Capture the cell that displays the provided text and extract its [x, y] central coordinate. 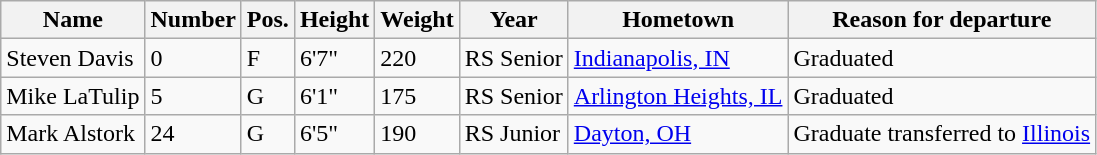
Mark Alstork [73, 134]
Year [514, 20]
Mike LaTulip [73, 96]
Arlington Heights, IL [678, 96]
Graduate transferred to Illinois [942, 134]
Reason for departure [942, 20]
Name [73, 20]
190 [417, 134]
0 [193, 58]
6'1" [334, 96]
6'7" [334, 58]
175 [417, 96]
5 [193, 96]
Hometown [678, 20]
Steven Davis [73, 58]
6'5" [334, 134]
Pos. [268, 20]
24 [193, 134]
Height [334, 20]
Number [193, 20]
220 [417, 58]
Weight [417, 20]
F [268, 58]
Indianapolis, IN [678, 58]
Dayton, OH [678, 134]
RS Junior [514, 134]
